Return the (X, Y) coordinate for the center point of the cell that contains the specified text.  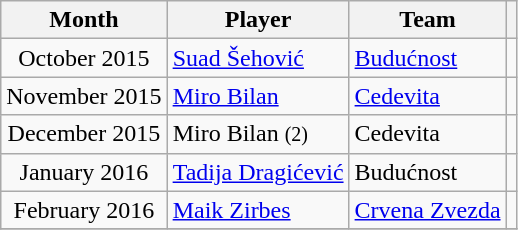
December 2015 (84, 134)
February 2016 (84, 210)
Team (428, 20)
Suad Šehović (258, 58)
Maik Zirbes (258, 210)
Month (84, 20)
Miro Bilan (258, 96)
October 2015 (84, 58)
January 2016 (84, 172)
Player (258, 20)
Crvena Zvezda (428, 210)
Miro Bilan (2) (258, 134)
Tadija Dragićević (258, 172)
November 2015 (84, 96)
